Locate the cell with the specified text and output its [X, Y] center coordinate. 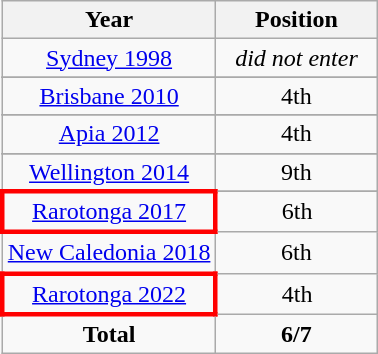
Brisbane 2010 [109, 96]
9th [296, 172]
Apia 2012 [109, 134]
Rarotonga 2017 [109, 212]
New Caledonia 2018 [109, 252]
Wellington 2014 [109, 172]
Position [296, 20]
Year [109, 20]
did not enter [296, 58]
6/7 [296, 334]
Sydney 1998 [109, 58]
Total [109, 334]
Rarotonga 2022 [109, 294]
